Extract the (x, y) coordinate from the center of the cell holding the provided text.  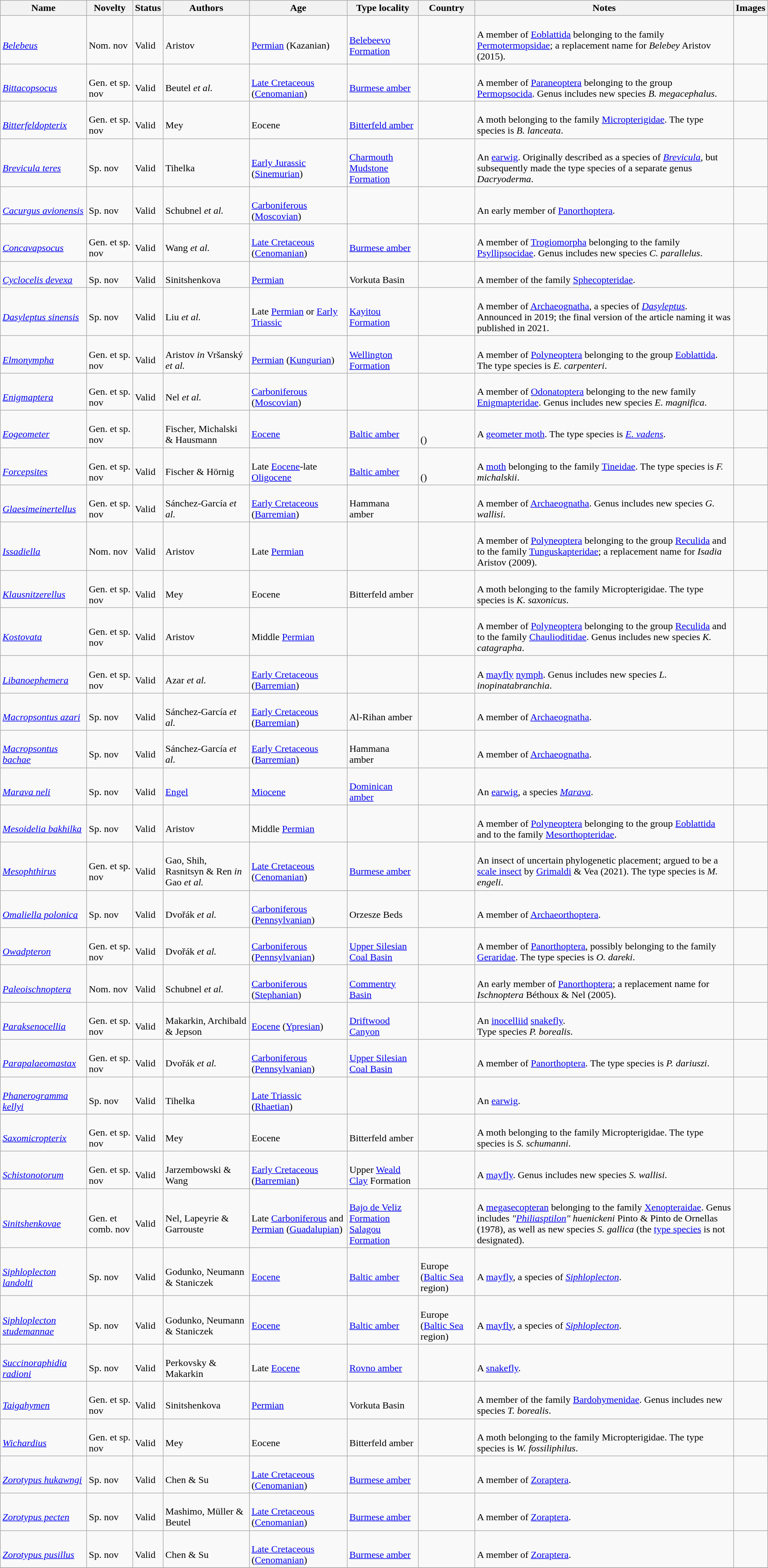
Glaesimeinertellus (44, 504)
Makarkin, Archibald & Jepson (207, 1021)
Status (148, 8)
A member of Eoblattida belonging to the family Permotermopsidae; a replacement name for Belebey Aristov (2015). (604, 40)
Cyclocelis devexa (44, 274)
Zorotypus pusillus (44, 1549)
Forcepsites (44, 466)
Zorotypus pecten (44, 1512)
Gen. et comb. nov (110, 1218)
A mayfly. Genus includes new species S. wallisi. (604, 1170)
Paraksenocellia (44, 1021)
A member of Polyneoptera belonging to the group Reculida and to the family Chaulioditidae. Genus includes new species K. catagrapha. (604, 632)
Azar et al. (207, 674)
Succinoraphidia radioni (44, 1363)
Dominican amber (383, 786)
A member of the family Bardohymenidae. Genus includes new species T. borealis. (604, 1400)
A moth belonging to the family Tineidae. The type species is F. michalskii. (604, 466)
A moth belonging to the family Micropterigidae. The type species is K. saxonicus. (604, 589)
A member of Paraneoptera belonging to the group Permopsocida. Genus includes new species B. megacephalus. (604, 83)
Macropsontus azari (44, 712)
Macropsontus bachae (44, 749)
Type locality (383, 8)
Kayitou Formation (383, 312)
An early member of Panorthoptera. (604, 205)
Fischer, Michalski & Hausmann (207, 429)
Notes (604, 8)
A member of Polyneoptera belonging to the group Eoblattida. The type species is E. carpenteri. (604, 354)
Zorotypus hukawngi (44, 1474)
Al-Rihan amber (383, 712)
A moth belonging to the family Micropterigidae. The type species is B. lanceata. (604, 120)
Brevicula teres (44, 163)
Permian (Kazanian) (298, 40)
Elmonympha (44, 354)
Aristov in Vršanský et al. (207, 354)
Parapalaeomastax (44, 1058)
Enigmaptera (44, 391)
Concavapsocus (44, 243)
Sinitshenkovae (44, 1218)
Bitterfeldopterix (44, 120)
Wellington Formation (383, 354)
Liu et al. (207, 312)
Jarzembowski & Wang (207, 1170)
Carboniferous (Stephanian) (298, 983)
Nel, Lapeyrie & Garrouste (207, 1218)
Rovno amber (383, 1363)
A moth belonging to the family Micropterigidae. The type species is S. schumanni. (604, 1133)
Eocene (Ypresian) (298, 1021)
Phanerogramma kellyi (44, 1096)
A member of the family Sphecopteridae. (604, 274)
Miocene (298, 786)
Fischer & Hörnig (207, 466)
Perkovsky & Makarkin (207, 1363)
Commentry Basin (383, 983)
Images (751, 8)
Charmouth Mudstone Formation (383, 163)
Siphloplecton studemannae (44, 1320)
A geometer moth. The type species is E. vadens. (604, 429)
Authors (207, 8)
Issadiella (44, 547)
Bajo de Veliz Formation Salagou Formation (383, 1218)
Driftwood Canyon (383, 1021)
Late Eocene (298, 1363)
Nel et al. (207, 391)
Eogeometer (44, 429)
Taigahymen (44, 1400)
Cacurgus avionensis (44, 205)
An early member of Panorthoptera; a replacement name for Ischnoptera Béthoux & Nel (2005). (604, 983)
Mashimo, Müller & Beutel (207, 1512)
An earwig, a species Marava. (604, 786)
Permian (Kungurian) (298, 354)
Saxomicropterix (44, 1133)
A member of Panorthoptera. The type species is P. dariuszi. (604, 1058)
Beutel et al. (207, 83)
A member of Archaeorthoptera. (604, 909)
Klausnitzerellus (44, 589)
Omaliella polonica (44, 909)
A member of Polyneoptera belonging to the group Eoblattida and to the family Mesorthopteridae. (604, 823)
Siphloplecton landolti (44, 1272)
Wang et al. (207, 243)
Early Jurassic (Sinemurian) (298, 163)
Mesoidelia bakhilka (44, 823)
A moth belonging to the family Micropterigidae. The type species is W. fossiliphilus. (604, 1437)
A member of Archaeognatha. Genus includes new species G. wallisi. (604, 504)
Owadpteron (44, 946)
A member of Archaeognatha, a species of Dasyleptus. Announced in 2019; the final version of the article naming it was published in 2021. (604, 312)
Upper Weald Clay Formation (383, 1170)
Gao, Shih, Rasnitsyn & Ren in Gao et al. (207, 866)
Wichardius (44, 1437)
Marava neli (44, 786)
Dasyleptus sinensis (44, 312)
Late Permian or Early Triassic (298, 312)
Age (298, 8)
Late Eocene-late Oligocene (298, 466)
Orzesze Beds (383, 909)
Libanoephemera (44, 674)
Kostovata (44, 632)
Mesophthirus (44, 866)
An earwig. (604, 1096)
A member of Odonatoptera belonging to the new family Enigmapteridae. Genus includes new species E. magnifica. (604, 391)
Late Triassic (Rhaetian) (298, 1096)
An insect of uncertain phylogenetic placement; argued to be a scale insect by Grimaldi & Vea (2021). The type species is M. engeli. (604, 866)
An earwig. Originally described as a species of Brevicula, but subsequently made the type species of a separate genus Dacryoderma. (604, 163)
Schistonotorum (44, 1170)
Paleoischnoptera (44, 983)
An inocelliid snakefly. Type species P. borealis. (604, 1021)
A member of Panorthoptera, possibly belonging to the family Geraridae. The type species is O. dareki. (604, 946)
A snakefly. (604, 1363)
Engel (207, 786)
A member of Polyneoptera belonging to the group Reculida and to the family Tunguskapteridae; a replacement name for Isadia Aristov (2009). (604, 547)
Late Permian (298, 547)
Novelty (110, 8)
A member of Trogiomorpha belonging to the family Psyllipsocidae. Genus includes new species C. parallelus. (604, 243)
Bittacopsocus (44, 83)
Name (44, 8)
Belebeus (44, 40)
Late Carboniferous and Permian (Guadalupian) (298, 1218)
Belebeevo Formation (383, 40)
A mayfly nymph. Genus includes new species L. inopinatabranchia. (604, 674)
Country (446, 8)
